Scan for the cell matching the given text and deliver its (X, Y) coordinate at center. 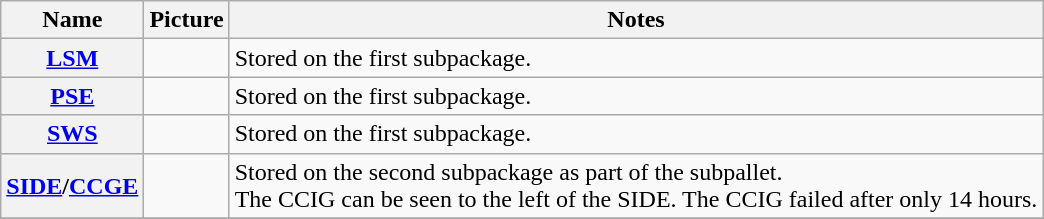
LSM (72, 58)
PSE (72, 96)
Notes (636, 20)
Stored on the second subpackage as part of the subpallet.The CCIG can be seen to the left of the SIDE. The CCIG failed after only 14 hours. (636, 186)
Picture (186, 20)
Name (72, 20)
SWS (72, 134)
SIDE/CCGE (72, 186)
